Output the (x, y) coordinate of the center of the cell containing the given text.  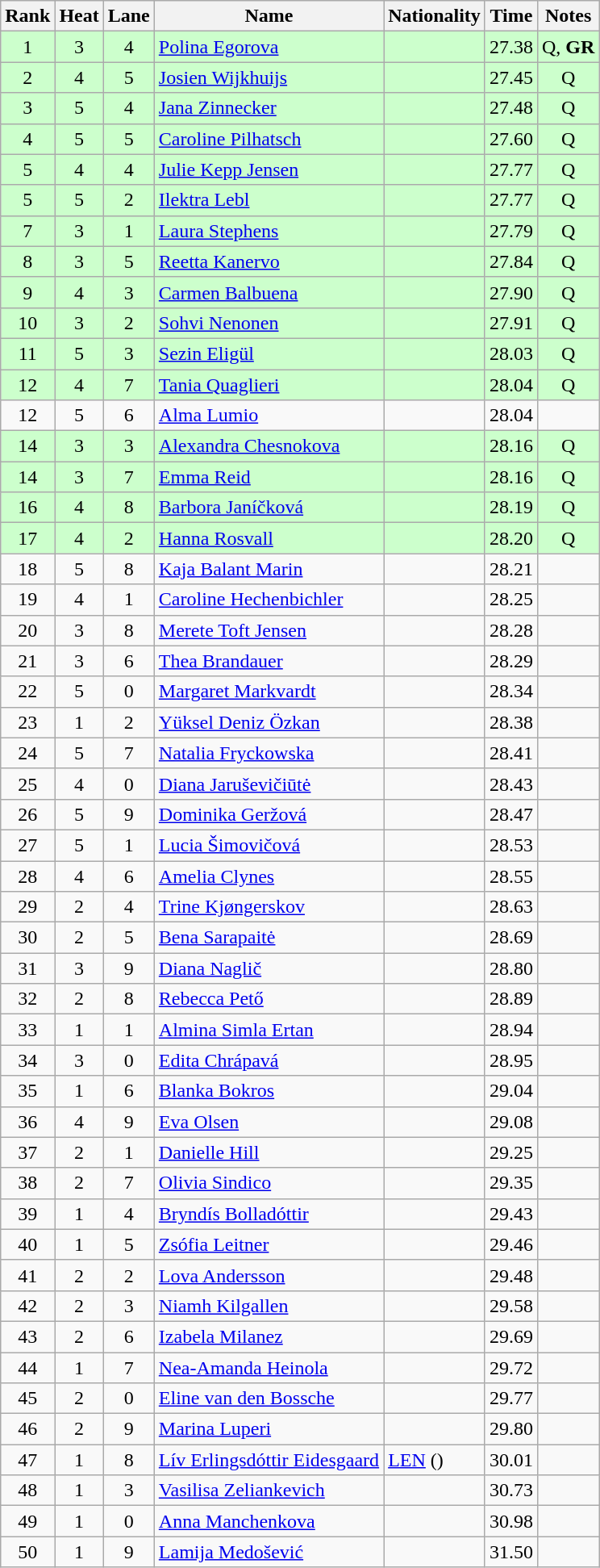
25 (27, 784)
Dominika Geržová (269, 814)
28.38 (511, 722)
29.48 (511, 1275)
48 (27, 1491)
Bena Sarapaitė (269, 938)
42 (27, 1306)
27.60 (511, 139)
Danielle Hill (269, 1152)
28 (27, 876)
43 (27, 1336)
Yüksel Deniz Özkan (269, 722)
Nea-Amanda Heinola (269, 1368)
Rebecca Pető (269, 999)
Alexandra Chesnokova (269, 446)
40 (27, 1244)
30.73 (511, 1491)
Edita Chrápavá (269, 1060)
Sohvi Nenonen (269, 323)
Diana Naglič (269, 968)
Rank (27, 16)
Reetta Kanervo (269, 261)
Hanna Rosvall (269, 538)
20 (27, 630)
28.53 (511, 845)
Vasilisa Zeliankevich (269, 1491)
31 (27, 968)
27.48 (511, 108)
34 (27, 1060)
22 (27, 692)
18 (27, 569)
32 (27, 999)
46 (27, 1429)
28.34 (511, 692)
Lív Erlingsdóttir Eidesgaard (269, 1460)
39 (27, 1214)
28.89 (511, 999)
27.90 (511, 292)
26 (27, 814)
Laura Stephens (269, 231)
49 (27, 1521)
19 (27, 600)
27.79 (511, 231)
30 (27, 938)
Lucia Šimovičová (269, 845)
27.84 (511, 261)
Time (511, 16)
Caroline Hechenbichler (269, 600)
36 (27, 1122)
17 (27, 538)
29.25 (511, 1152)
10 (27, 323)
28.43 (511, 784)
29.43 (511, 1214)
28.19 (511, 508)
Lane (129, 16)
28.03 (511, 353)
Ilektra Lebl (269, 200)
Nationality (435, 16)
Niamh Kilgallen (269, 1306)
29.04 (511, 1091)
30.01 (511, 1460)
Izabela Milanez (269, 1336)
29.08 (511, 1122)
Name (269, 16)
Almina Simla Ertan (269, 1030)
Emma Reid (269, 477)
30.98 (511, 1521)
Olivia Sindico (269, 1183)
28.55 (511, 876)
Diana Jaruševičiūtė (269, 784)
29.58 (511, 1306)
Bryndís Bolladóttir (269, 1214)
Barbora Janíčková (269, 508)
44 (27, 1368)
41 (27, 1275)
Alma Lumio (269, 416)
28.69 (511, 938)
27.45 (511, 77)
28.95 (511, 1060)
Marina Luperi (269, 1429)
16 (27, 508)
Sezin Eligül (269, 353)
28.63 (511, 907)
35 (27, 1091)
29.35 (511, 1183)
Amelia Clynes (269, 876)
Tania Quaglieri (269, 385)
Q, GR (568, 47)
Merete Toft Jensen (269, 630)
29.72 (511, 1368)
Caroline Pilhatsch (269, 139)
27.91 (511, 323)
29.77 (511, 1399)
Polina Egorova (269, 47)
LEN () (435, 1460)
Jana Zinnecker (269, 108)
29.80 (511, 1429)
Natalia Fryckowska (269, 753)
21 (27, 661)
29.69 (511, 1336)
31.50 (511, 1552)
29.46 (511, 1244)
Zsófia Leitner (269, 1244)
28.47 (511, 814)
Thea Brandauer (269, 661)
28.80 (511, 968)
28.41 (511, 753)
Eline van den Bossche (269, 1399)
Heat (79, 16)
11 (27, 353)
45 (27, 1399)
23 (27, 722)
50 (27, 1552)
38 (27, 1183)
Anna Manchenkova (269, 1521)
Josien Wijkhuijs (269, 77)
28.94 (511, 1030)
28.25 (511, 600)
37 (27, 1152)
29 (27, 907)
Julie Kepp Jensen (269, 169)
27 (27, 845)
27.38 (511, 47)
28.28 (511, 630)
Lova Andersson (269, 1275)
Eva Olsen (269, 1122)
24 (27, 753)
47 (27, 1460)
Trine Kjøngerskov (269, 907)
28.29 (511, 661)
Carmen Balbuena (269, 292)
Lamija Medošević (269, 1552)
33 (27, 1030)
Margaret Markvardt (269, 692)
Notes (568, 16)
Kaja Balant Marin (269, 569)
28.21 (511, 569)
28.20 (511, 538)
Blanka Bokros (269, 1091)
